Detect which cell encompasses the target text, then output its (X, Y) center coordinate. 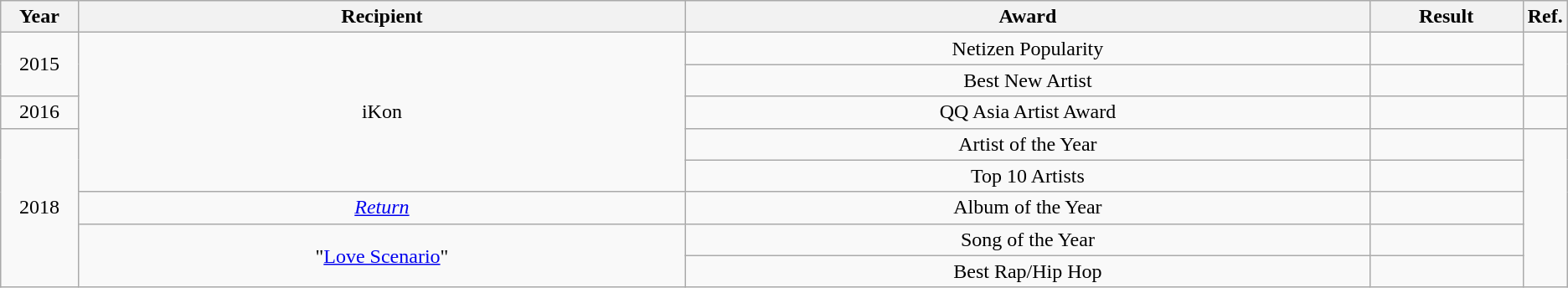
Netizen Popularity (1028, 49)
Artist of the Year (1028, 144)
Recipient (382, 17)
Top 10 Artists (1028, 176)
Ref. (1545, 17)
Song of the Year (1028, 239)
2018 (39, 208)
Result (1446, 17)
Return (382, 208)
Album of the Year (1028, 208)
Award (1028, 17)
Best Rap/Hip Hop (1028, 271)
Year (39, 17)
iKon (382, 112)
2015 (39, 64)
QQ Asia Artist Award (1028, 112)
"Love Scenario" (382, 255)
Best New Artist (1028, 80)
2016 (39, 112)
